Capture the cell that displays the provided text and extract its (x, y) central coordinate. 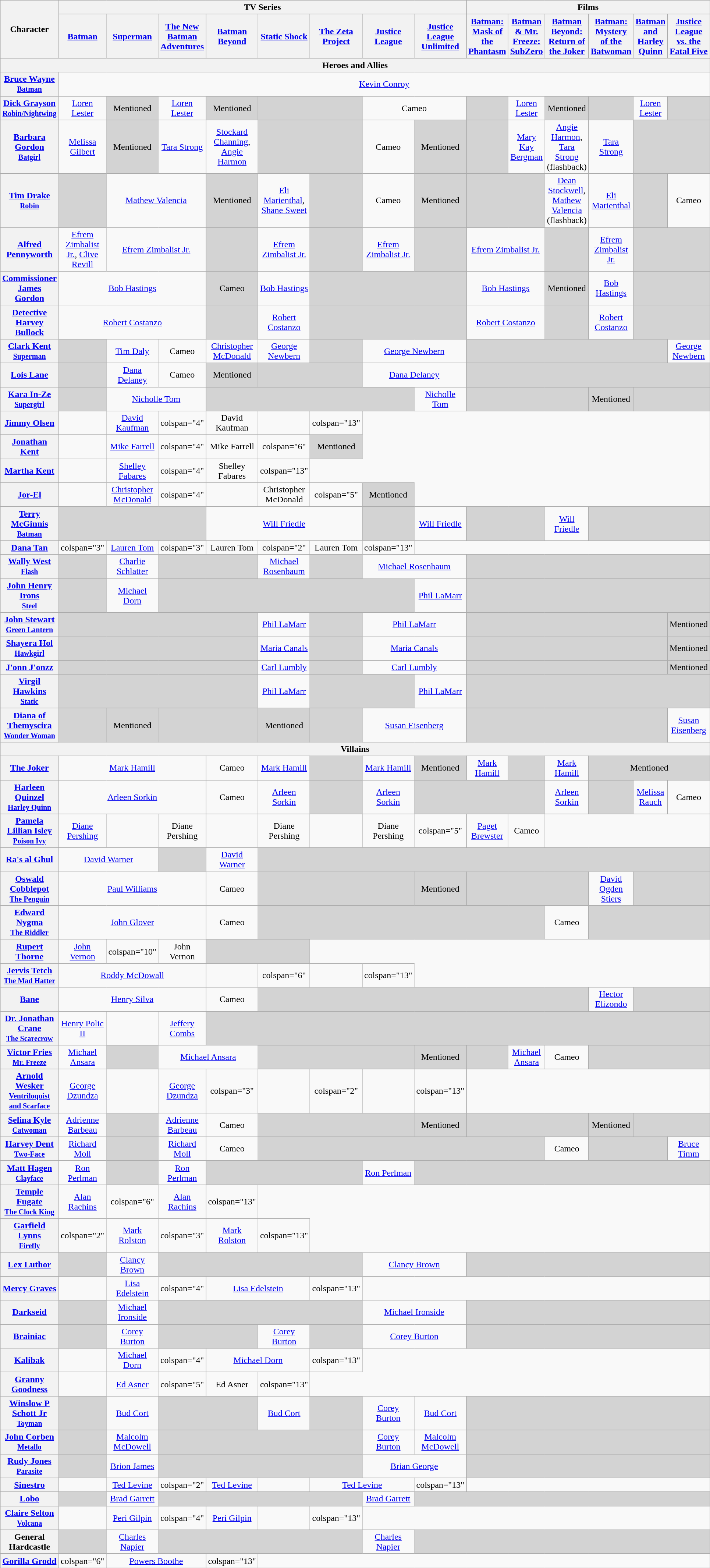
Eli Marienthal (611, 201)
Justice League (388, 36)
Rupert Thorne (29, 952)
Paul Williams (132, 889)
Alfred Pennyworth (29, 249)
Heroes and Allies (355, 65)
Brainiac (29, 1337)
Tim Daly (132, 351)
Ra's al Ghul (29, 860)
Superman (132, 36)
Bruce Timm (689, 1149)
Mercy Graves (29, 1289)
Dana Tan (29, 548)
Batman & Mr. Freeze: SubZero (526, 36)
Jervis TetchThe Mad Hatter (29, 975)
Static Shock (284, 36)
Edward NygmaThe Riddler (29, 923)
Angie Harmon,Tara Strong (flashback) (567, 147)
Dr. Jonathan CraneThe Scarecrow (29, 1028)
Wally WestFlash (29, 567)
John Henry IronsSteel (29, 595)
Terry McGinnisBatman (29, 524)
Mary Kay Bergman (526, 147)
The Zeta Project (336, 36)
Garfield LynnsFirefly (29, 1235)
Lex Luthor (29, 1264)
Kevin Conroy (384, 84)
Character (29, 29)
Kara In-ZeSupergirl (29, 399)
J'onn J'onzz (29, 667)
Granny Goodness (29, 1384)
Jimmy Olsen (29, 423)
John CorbenMetallo (29, 1442)
Martha Kent (29, 471)
Darkseid (29, 1312)
Gorilla Grodd (29, 1561)
Batman: Mask of the Phantasm (487, 36)
colspan="10" (132, 952)
Powers Boothe (156, 1561)
Hector Elizondo (611, 999)
Oswald CobblepotThe Penguin (29, 889)
Harleen QuinzelHarley Quinn (29, 797)
Batman Beyond: Return of the Joker (567, 36)
Temple FugateThe Clock King (29, 1201)
Charlie Schlatter (132, 567)
John StewartGreen Lantern (29, 624)
Shayera HolHawkgirl (29, 648)
Stockard Channing,Angie Harmon (232, 147)
David Ogden Stiers (611, 889)
Rudy JonesParasite (29, 1466)
Lois Lane (29, 375)
Films (588, 7)
Mathew Valencia (156, 201)
Jeffery Combs (182, 1028)
Eli Marienthal,Shane Sweet (284, 201)
General Hardcastle (29, 1542)
Jor-El (29, 495)
Melissa Gilbert (82, 147)
Batman (82, 36)
Justice League vs. the Fatal Five (689, 36)
Dick Grayson Robin/Nightwing (29, 108)
Lobo (29, 1499)
Batman Beyond (232, 36)
Justice League Unlimited (440, 36)
Efrem Zimbalist Jr., Clive Revill (82, 249)
Bane (29, 999)
Harvey DentTwo-Face (29, 1149)
Claire SeltonVolcana (29, 1518)
Diana of ThemysciraWonder Woman (29, 725)
Sinestro (29, 1485)
Selina KyleCatwoman (29, 1125)
Bruce WayneBatman (29, 84)
Pamela Lillian IsleyPoison Ivy (29, 831)
Brion James (132, 1466)
Tim DrakeRobin (29, 201)
Paget Brewster (487, 831)
TV Series (262, 7)
Henry Silva (132, 999)
Clark KentSuperman (29, 351)
Roddy McDowall (132, 975)
Brian George (414, 1466)
Batman: Mystery of the Batwoman (611, 36)
Winslow P Schott JrToyman (29, 1413)
The New Batman Adventures (182, 36)
Villains (355, 749)
Virgil HawkinsStatic (29, 691)
Kalibak (29, 1360)
John Glover (132, 923)
Barbara GordonBatgirl (29, 147)
Matt HagenClayface (29, 1172)
Commissioner James Gordon (29, 288)
The Joker (29, 768)
Henry Polic II (82, 1028)
Jonathan Kent (29, 447)
Batman and Harley Quinn (650, 36)
Arnold WeskerVentriloquist and Scarface (29, 1091)
Dean Stockwell,Mathew Valencia (flashback) (567, 201)
Detective Harvey Bullock (29, 322)
Melissa Rauch (650, 797)
Victor FriesMr. Freeze (29, 1057)
